For the text-containing cell, return its midpoint in (x, y) coordinate format. 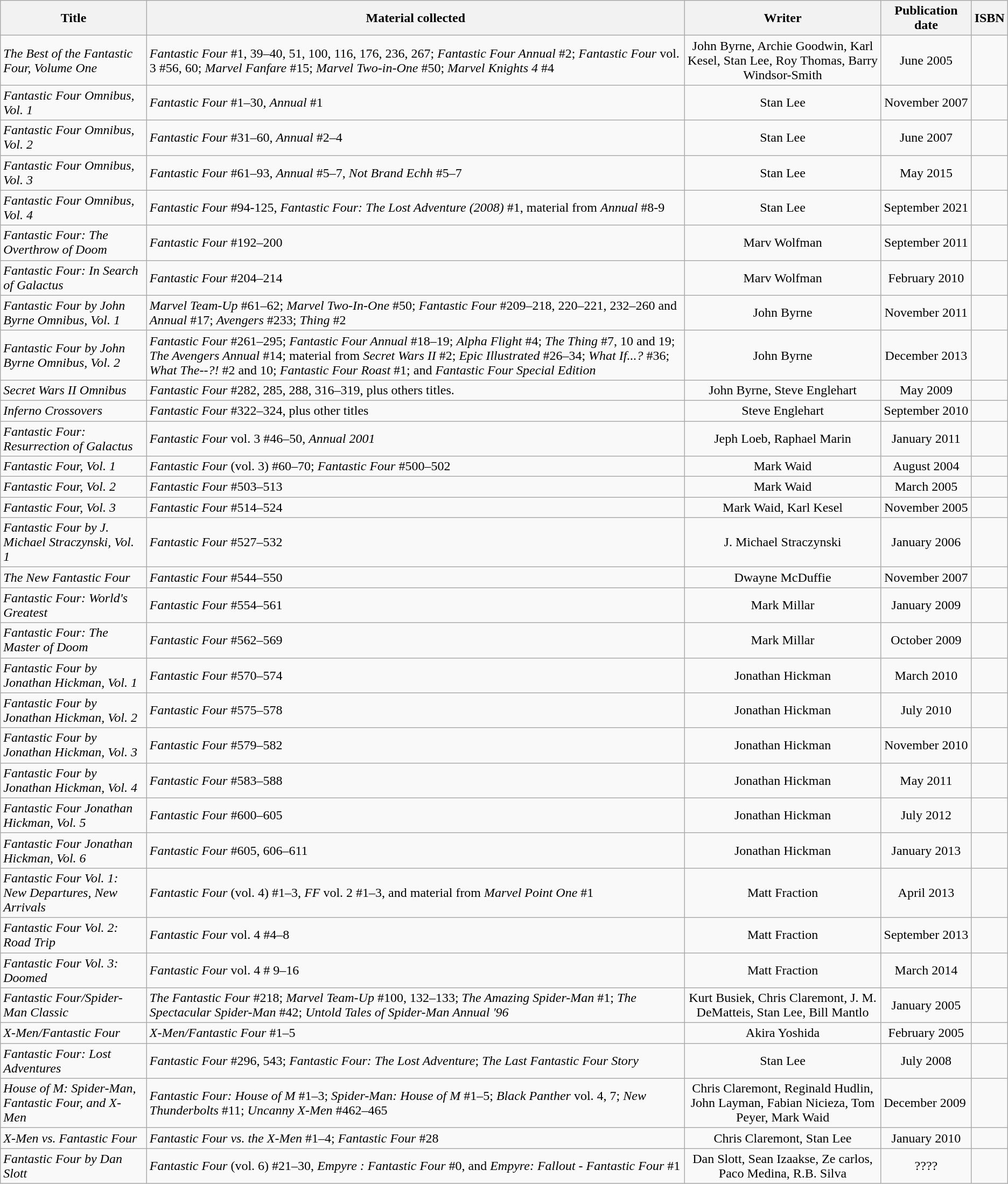
September 2013 (926, 935)
Fantastic Four: The Master of Doom (74, 640)
May 2015 (926, 172)
June 2007 (926, 138)
January 2005 (926, 1005)
Material collected (416, 18)
Fantastic Four, Vol. 1 (74, 466)
November 2010 (926, 746)
Fantastic Four by John Byrne Omnibus, Vol. 1 (74, 312)
Fantastic Four vs. the X-Men #1–4; Fantastic Four #28 (416, 1138)
Fantastic Four by Dan Slott (74, 1166)
Fantastic Four (vol. 4) #1–3, FF vol. 2 #1–3, and material from Marvel Point One #1 (416, 893)
Fantastic Four Vol. 3: Doomed (74, 970)
Fantastic Four, Vol. 3 (74, 507)
Publication date (926, 18)
Fantastic Four Omnibus, Vol. 1 (74, 102)
Fantastic Four/Spider-Man Classic (74, 1005)
Fantastic Four #575–578 (416, 710)
Fantastic Four #31–60, Annual #2–4 (416, 138)
Fantastic Four #583–588 (416, 780)
March 2014 (926, 970)
March 2005 (926, 487)
Fantastic Four #282, 285, 288, 316–319, plus others titles. (416, 390)
Fantastic Four: In Search of Galactus (74, 278)
Mark Waid, Karl Kesel (782, 507)
December 2009 (926, 1103)
X-Men/Fantastic Four #1–5 (416, 1033)
Steve Englehart (782, 410)
Fantastic Four Omnibus, Vol. 2 (74, 138)
Fantastic Four, Vol. 2 (74, 487)
Fantastic Four by J. Michael Straczynski, Vol. 1 (74, 542)
Fantastic Four Jonathan Hickman, Vol. 5 (74, 816)
January 2009 (926, 605)
???? (926, 1166)
June 2005 (926, 60)
January 2006 (926, 542)
Fantastic Four: Lost Adventures (74, 1061)
Akira Yoshida (782, 1033)
Fantastic Four: House of M #1–3; Spider-Man: House of M #1–5; Black Panther vol. 4, 7; New Thunderbolts #11; Uncanny X-Men #462–465 (416, 1103)
Writer (782, 18)
X-Men vs. Fantastic Four (74, 1138)
The Best of the Fantastic Four, Volume One (74, 60)
John Byrne, Archie Goodwin, Karl Kesel, Stan Lee, Roy Thomas, Barry Windsor-Smith (782, 60)
ISBN (990, 18)
Fantastic Four #1–30, Annual #1 (416, 102)
Fantastic Four Vol. 1: New Departures, New Arrivals (74, 893)
January 2010 (926, 1138)
January 2011 (926, 438)
Fantastic Four Omnibus, Vol. 3 (74, 172)
Inferno Crossovers (74, 410)
February 2005 (926, 1033)
Kurt Busiek, Chris Claremont, J. M. DeMatteis, Stan Lee, Bill Mantlo (782, 1005)
September 2011 (926, 242)
July 2008 (926, 1061)
Fantastic Four by John Byrne Omnibus, Vol. 2 (74, 355)
Fantastic Four #554–561 (416, 605)
November 2005 (926, 507)
Fantastic Four by Jonathan Hickman, Vol. 4 (74, 780)
Fantastic Four by Jonathan Hickman, Vol. 3 (74, 746)
Fantastic Four vol. 4 #4–8 (416, 935)
Fantastic Four vol. 3 #46–50, Annual 2001 (416, 438)
Dwayne McDuffie (782, 577)
Fantastic Four #503–513 (416, 487)
August 2004 (926, 466)
Chris Claremont, Reginald Hudlin, John Layman, Fabian Nicieza, Tom Peyer, Mark Waid (782, 1103)
Fantastic Four: Resurrection of Galactus (74, 438)
December 2013 (926, 355)
House of M: Spider-Man, Fantastic Four, and X-Men (74, 1103)
X-Men/Fantastic Four (74, 1033)
Fantastic Four #322–324, plus other titles (416, 410)
July 2010 (926, 710)
Fantastic Four Vol. 2: Road Trip (74, 935)
May 2009 (926, 390)
Fantastic Four #579–582 (416, 746)
Fantastic Four Jonathan Hickman, Vol. 6 (74, 850)
Fantastic Four by Jonathan Hickman, Vol. 2 (74, 710)
Dan Slott, Sean Izaakse, Ze carlos, Paco Medina, R.B. Silva (782, 1166)
Chris Claremont, Stan Lee (782, 1138)
September 2021 (926, 208)
July 2012 (926, 816)
Title (74, 18)
Fantastic Four #94-125, Fantastic Four: The Lost Adventure (2008) #1, material from Annual #8-9 (416, 208)
Fantastic Four #605, 606–611 (416, 850)
Marvel Team-Up #61–62; Marvel Two-In-One #50; Fantastic Four #209–218, 220–221, 232–260 and Annual #17; Avengers #233; Thing #2 (416, 312)
Fantastic Four #562–569 (416, 640)
September 2010 (926, 410)
Fantastic Four #296, 543; Fantastic Four: The Lost Adventure; The Last Fantastic Four Story (416, 1061)
J. Michael Straczynski (782, 542)
Fantastic Four #204–214 (416, 278)
Fantastic Four #570–574 (416, 675)
Fantastic Four #514–524 (416, 507)
April 2013 (926, 893)
Jeph Loeb, Raphael Marin (782, 438)
Fantastic Four #600–605 (416, 816)
Fantastic Four (vol. 3) #60–70; Fantastic Four #500–502 (416, 466)
January 2013 (926, 850)
The New Fantastic Four (74, 577)
March 2010 (926, 675)
Fantastic Four #61–93, Annual #5–7, Not Brand Echh #5–7 (416, 172)
Fantastic Four Omnibus, Vol. 4 (74, 208)
October 2009 (926, 640)
May 2011 (926, 780)
February 2010 (926, 278)
Fantastic Four #527–532 (416, 542)
Fantastic Four (vol. 6) #21–30, Empyre : Fantastic Four #0, and Empyre: Fallout - Fantastic Four #1 (416, 1166)
Fantastic Four: World's Greatest (74, 605)
John Byrne, Steve Englehart (782, 390)
Fantastic Four vol. 4 # 9–16 (416, 970)
Fantastic Four by Jonathan Hickman, Vol. 1 (74, 675)
Fantastic Four #544–550 (416, 577)
Fantastic Four: The Overthrow of Doom (74, 242)
Secret Wars II Omnibus (74, 390)
November 2011 (926, 312)
Fantastic Four #192–200 (416, 242)
